Locate the cell with the specified text and output its [x, y] center coordinate. 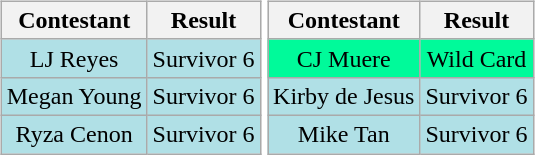
Mike Tan [344, 134]
Kirby de Jesus [344, 96]
CJ Muere [344, 58]
LJ Reyes [74, 58]
Megan Young [74, 96]
Wild Card [476, 58]
Ryza Cenon [74, 134]
